Output the [X, Y] coordinate of the center of the cell containing the given text.  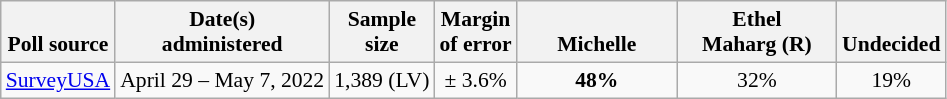
19% [891, 80]
± 3.6% [475, 80]
April 29 – May 7, 2022 [222, 80]
Undecided [891, 32]
48% [597, 80]
EthelMaharg (R) [757, 32]
Poll source [58, 32]
Samplesize [382, 32]
1,389 (LV) [382, 80]
SurveyUSA [58, 80]
Date(s)administered [222, 32]
Marginof error [475, 32]
Michelle [597, 32]
32% [757, 80]
